Extract the (x, y) coordinate from the center of the cell holding the provided text.  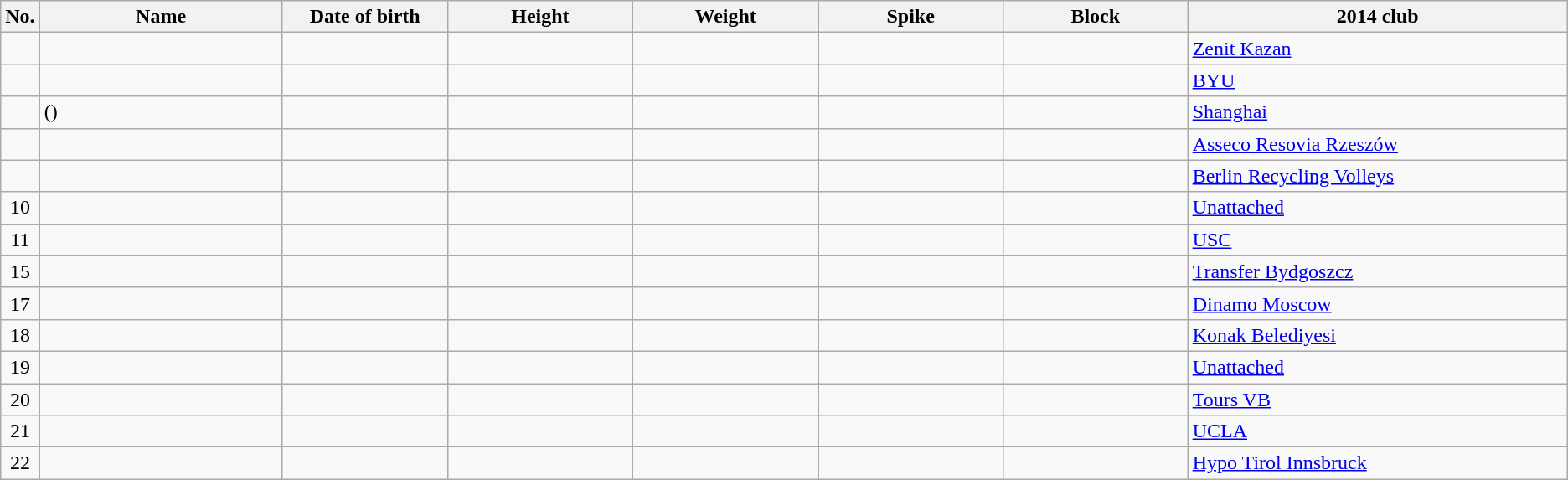
Berlin Recycling Volleys (1377, 176)
USC (1377, 240)
21 (20, 431)
17 (20, 303)
Konak Belediyesi (1377, 335)
BYU (1377, 80)
20 (20, 400)
UCLA (1377, 431)
Block (1096, 17)
Name (161, 17)
Weight (725, 17)
Transfer Bydgoszcz (1377, 271)
10 (20, 208)
Shanghai (1377, 112)
15 (20, 271)
Height (539, 17)
Tours VB (1377, 400)
11 (20, 240)
Hypo Tirol Innsbruck (1377, 463)
2014 club (1377, 17)
() (161, 112)
No. (20, 17)
Date of birth (365, 17)
Asseco Resovia Rzeszów (1377, 144)
Spike (911, 17)
18 (20, 335)
19 (20, 367)
22 (20, 463)
Zenit Kazan (1377, 49)
Dinamo Moscow (1377, 303)
